Locate the cell with the specified text and output its [x, y] center coordinate. 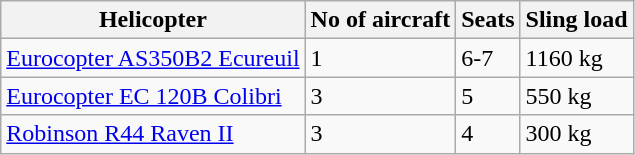
Eurocopter AS350B2 Ecureuil [153, 58]
550 kg [576, 96]
No of aircraft [380, 20]
1 [380, 58]
5 [488, 96]
Sling load [576, 20]
1160 kg [576, 58]
6-7 [488, 58]
Seats [488, 20]
Eurocopter EC 120B Colibri [153, 96]
Helicopter [153, 20]
Robinson R44 Raven II [153, 134]
300 kg [576, 134]
4 [488, 134]
